Extract the (X, Y) coordinate from the center of the cell holding the provided text.  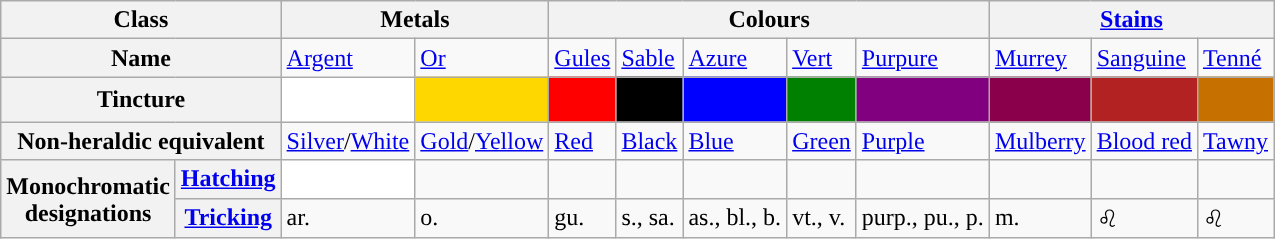
Vert (822, 58)
Silver/White (348, 141)
Or (482, 58)
Sable (650, 58)
ar. (348, 218)
Green (822, 141)
Murrey (1040, 58)
Class (141, 20)
Azure (735, 58)
Black (650, 141)
gu. (582, 218)
Purpure (922, 58)
Mulberry (1040, 141)
as., bl., b. (735, 218)
m. (1040, 218)
Tenné (1235, 58)
Blood red (1144, 141)
Tawny (1235, 141)
Gold/Yellow (482, 141)
Argent (348, 58)
Non-heraldic equivalent (141, 141)
Tincture (141, 100)
Red (582, 141)
Colours (770, 20)
Hatching (228, 179)
Tricking (228, 218)
o. (482, 218)
Gules (582, 58)
Metals (415, 20)
Blue (735, 141)
Stains (1131, 20)
s., sa. (650, 218)
Name (141, 58)
vt., v. (822, 218)
purp., pu., p. (922, 218)
Purple (922, 141)
Monochromatic designations (88, 199)
Sanguine (1144, 58)
